Find where the given text appears and provide that cell's center as [X, Y] coordinate. 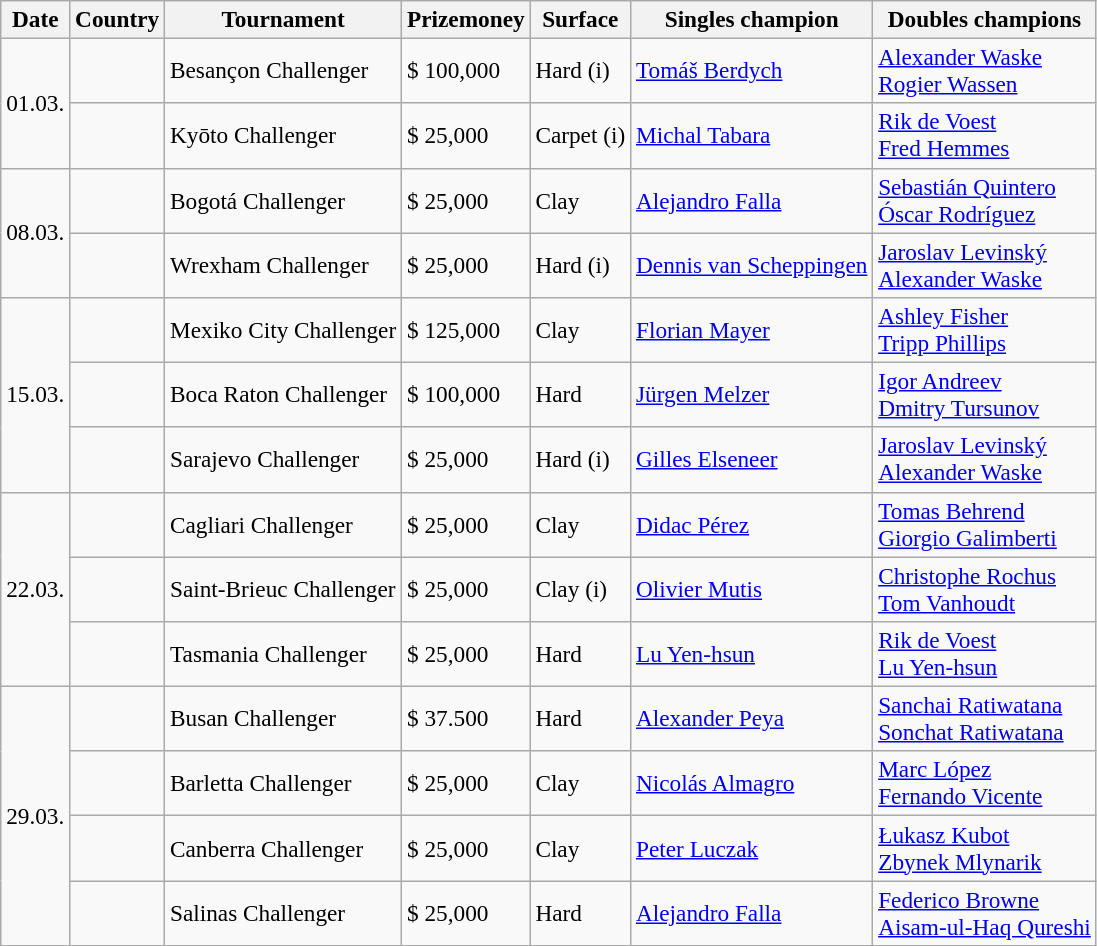
Wrexham Challenger [284, 264]
Tomáš Berdych [752, 70]
Prizemoney [466, 19]
Mexiko City Challenger [284, 330]
Rik de Voest Lu Yen-hsun [984, 654]
Alexander Peya [752, 718]
22.03. [36, 589]
Dennis van Scheppingen [752, 264]
Federico Browne Aisam-ul-Haq Qureshi [984, 912]
Jürgen Melzer [752, 394]
$ 37.500 [466, 718]
08.03. [36, 233]
Clay (i) [580, 588]
Sebastián Quintero Óscar Rodríguez [984, 200]
Gilles Elseneer [752, 460]
Lu Yen-hsun [752, 654]
Michal Tabara [752, 136]
Tomas Behrend Giorgio Galimberti [984, 524]
Barletta Challenger [284, 784]
Cagliari Challenger [284, 524]
Carpet (i) [580, 136]
Doubles champions [984, 19]
Didac Pérez [752, 524]
Canberra Challenger [284, 848]
Salinas Challenger [284, 912]
Kyōto Challenger [284, 136]
Ashley Fisher Tripp Phillips [984, 330]
Bogotá Challenger [284, 200]
Łukasz Kubot Zbynek Mlynarik [984, 848]
$ 125,000 [466, 330]
Marc López Fernando Vicente [984, 784]
01.03. [36, 103]
Besançon Challenger [284, 70]
Alexander Waske Rogier Wassen [984, 70]
Surface [580, 19]
Date [36, 19]
Nicolás Almagro [752, 784]
Peter Luczak [752, 848]
Country [118, 19]
Busan Challenger [284, 718]
Christophe Rochus Tom Vanhoudt [984, 588]
Tournament [284, 19]
Singles champion [752, 19]
Boca Raton Challenger [284, 394]
Igor Andreev Dmitry Tursunov [984, 394]
Florian Mayer [752, 330]
Tasmania Challenger [284, 654]
29.03. [36, 816]
15.03. [36, 394]
Saint-Brieuc Challenger [284, 588]
Rik de Voest Fred Hemmes [984, 136]
Sarajevo Challenger [284, 460]
Olivier Mutis [752, 588]
Sanchai Ratiwatana Sonchat Ratiwatana [984, 718]
